Search for the cell housing the specified text and yield its (X, Y) center coordinate. 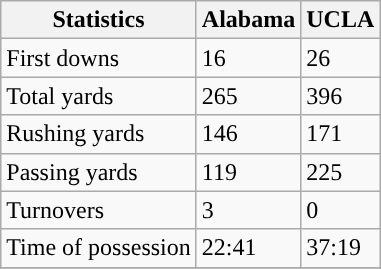
171 (340, 134)
Total yards (99, 96)
37:19 (340, 248)
Alabama (248, 20)
Turnovers (99, 210)
146 (248, 134)
Rushing yards (99, 134)
3 (248, 210)
225 (340, 172)
16 (248, 58)
First downs (99, 58)
UCLA (340, 20)
0 (340, 210)
Statistics (99, 20)
119 (248, 172)
396 (340, 96)
Passing yards (99, 172)
26 (340, 58)
Time of possession (99, 248)
22:41 (248, 248)
265 (248, 96)
